Identify which cell holds the provided text, then report its [x, y] central coordinate. 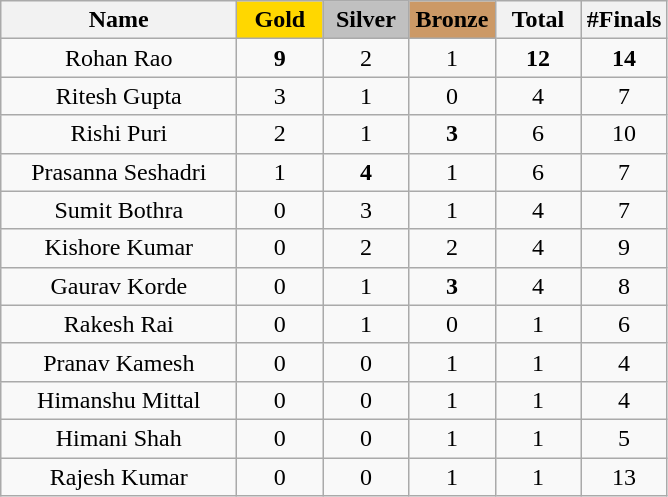
Sumit Bothra [119, 210]
Rajesh Kumar [119, 477]
Rakesh Rai [119, 324]
Total [538, 20]
Silver [366, 20]
Ritesh Gupta [119, 96]
Rohan Rao [119, 58]
Gold [280, 20]
Name [119, 20]
14 [624, 58]
#Finals [624, 20]
10 [624, 134]
Gaurav Korde [119, 286]
Himanshu Mittal [119, 400]
Prasanna Seshadri [119, 172]
13 [624, 477]
8 [624, 286]
Kishore Kumar [119, 248]
Pranav Kamesh [119, 362]
5 [624, 438]
12 [538, 58]
Bronze [452, 20]
Himani Shah [119, 438]
Rishi Puri [119, 134]
